Capture the cell that displays the provided text and extract its [x, y] central coordinate. 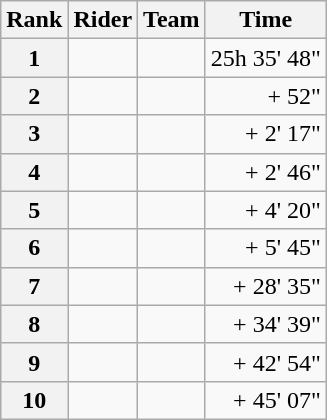
5 [34, 210]
2 [34, 96]
+ 28' 35" [266, 286]
+ 2' 17" [266, 134]
1 [34, 58]
Rank [34, 20]
4 [34, 172]
6 [34, 248]
Time [266, 20]
+ 2' 46" [266, 172]
25h 35' 48" [266, 58]
+ 4' 20" [266, 210]
+ 52" [266, 96]
3 [34, 134]
8 [34, 324]
+ 42' 54" [266, 362]
9 [34, 362]
10 [34, 400]
+ 34' 39" [266, 324]
7 [34, 286]
+ 5' 45" [266, 248]
Rider [103, 20]
Team [172, 20]
+ 45' 07" [266, 400]
